Provide the (x, y) coordinate of the cell's center where the given text is located.  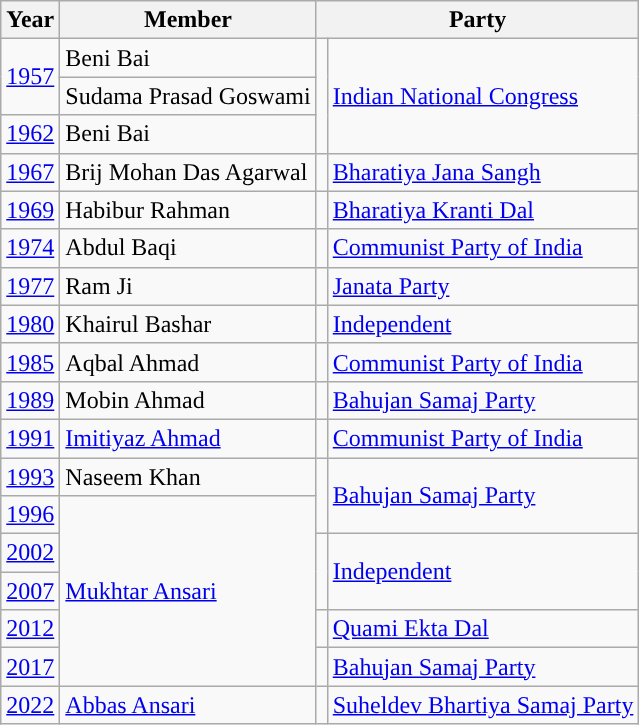
1967 (30, 172)
Party (478, 20)
1991 (30, 438)
Mukhtar Ansari (188, 591)
Year (30, 20)
1962 (30, 134)
2012 (30, 629)
1993 (30, 477)
Suheldev Bhartiya Samaj Party (483, 705)
Ram Ji (188, 286)
1980 (30, 324)
1957 (30, 77)
Aqbal Ahmad (188, 362)
Habibur Rahman (188, 210)
1977 (30, 286)
Sudama Prasad Goswami (188, 96)
1989 (30, 400)
2002 (30, 553)
Abbas Ansari (188, 705)
Janata Party (483, 286)
Brij Mohan Das Agarwal (188, 172)
Quami Ekta Dal (483, 629)
Khairul Bashar (188, 324)
1985 (30, 362)
Bharatiya Kranti Dal (483, 210)
2007 (30, 591)
1969 (30, 210)
2017 (30, 667)
Naseem Khan (188, 477)
Member (188, 20)
Abdul Baqi (188, 248)
Imitiyaz Ahmad (188, 438)
Mobin Ahmad (188, 400)
1996 (30, 515)
Indian National Congress (483, 96)
1974 (30, 248)
Bharatiya Jana Sangh (483, 172)
2022 (30, 705)
